From the cell containing the given text, extract its center point as [x, y] coordinate. 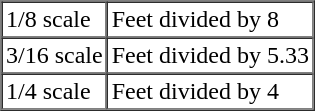
3/16 scale [55, 56]
Feet divided by 8 [210, 20]
Feet divided by 5.33 [210, 56]
Feet divided by 4 [210, 92]
1/4 scale [55, 92]
1/8 scale [55, 20]
